Extract the [x, y] coordinate from the center of the cell holding the provided text.  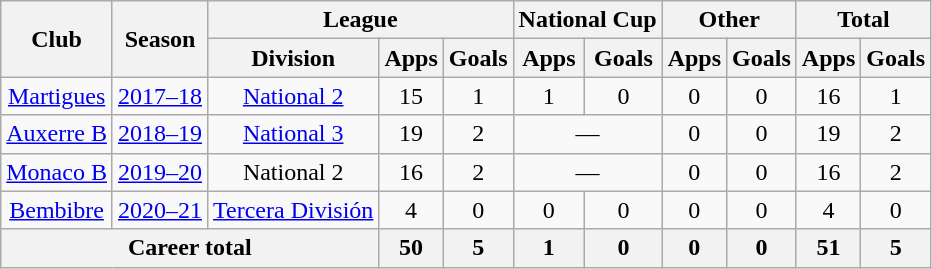
2020–21 [160, 210]
2017–18 [160, 96]
Auxerre B [57, 134]
Career total [190, 248]
Total [863, 20]
2019–20 [160, 172]
National Cup [588, 20]
15 [411, 96]
Division [294, 58]
Monaco B [57, 172]
2018–19 [160, 134]
51 [828, 248]
Club [57, 39]
Other [729, 20]
National 3 [294, 134]
Tercera División [294, 210]
League [361, 20]
Bembibre [57, 210]
Martigues [57, 96]
50 [411, 248]
Season [160, 39]
